Return (X, Y) of the center of cell containing provided text 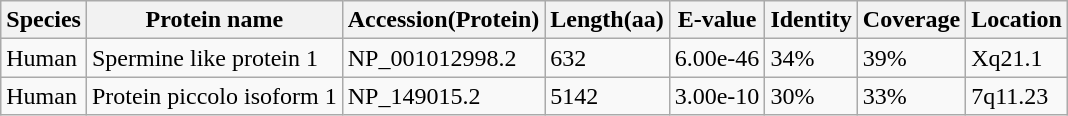
Protein name (214, 20)
Accession(Protein) (444, 20)
30% (811, 96)
Identity (811, 20)
6.00e-46 (717, 58)
632 (607, 58)
Spermine like protein 1 (214, 58)
E-value (717, 20)
33% (911, 96)
3.00e-10 (717, 96)
Xq21.1 (1017, 58)
39% (911, 58)
NP_001012998.2 (444, 58)
Length(aa) (607, 20)
34% (811, 58)
Coverage (911, 20)
5142 (607, 96)
Location (1017, 20)
Species (44, 20)
7q11.23 (1017, 96)
Protein piccolo isoform 1 (214, 96)
NP_149015.2 (444, 96)
